Return (x, y) of the center of cell containing provided text 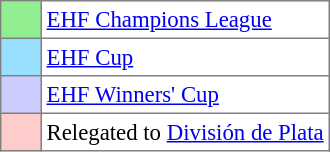
EHF Winners' Cup (185, 95)
EHF Champions League (185, 20)
EHF Cup (185, 57)
Relegated to División de Plata (185, 132)
